Find where the given text appears and provide that cell's center as (X, Y) coordinate. 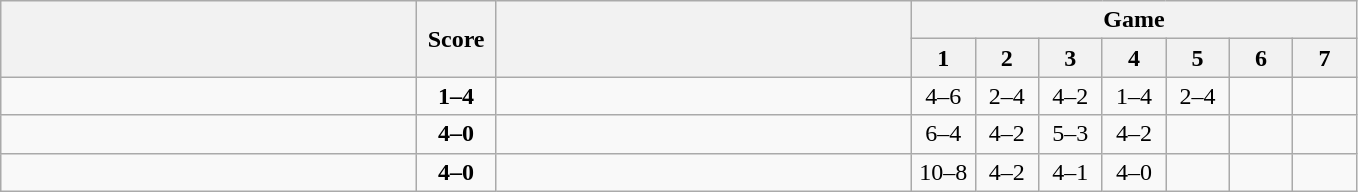
Game (1134, 20)
6 (1261, 58)
4 (1134, 58)
5 (1198, 58)
2 (1007, 58)
7 (1325, 58)
6–4 (943, 134)
5–3 (1071, 134)
Score (456, 39)
3 (1071, 58)
1 (943, 58)
4–6 (943, 96)
10–8 (943, 172)
4–1 (1071, 172)
